Identify which cell holds the provided text, then report its (X, Y) central coordinate. 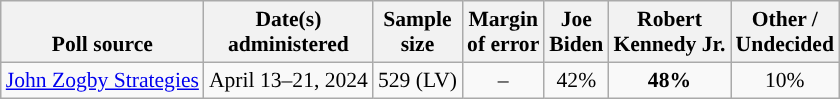
Date(s)administered (288, 32)
JoeBiden (576, 32)
Poll source (102, 32)
– (503, 80)
42% (576, 80)
John Zogby Strategies (102, 80)
April 13–21, 2024 (288, 80)
Marginof error (503, 32)
RobertKennedy Jr. (669, 32)
48% (669, 80)
Samplesize (418, 32)
Other /Undecided (784, 32)
529 (LV) (418, 80)
10% (784, 80)
